Return [X, Y] of the center of cell containing provided text 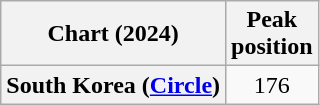
South Korea (Circle) [114, 85]
176 [272, 85]
Chart (2024) [114, 34]
Peakposition [272, 34]
